Return the [x, y] coordinate for the center point of the cell that contains the specified text.  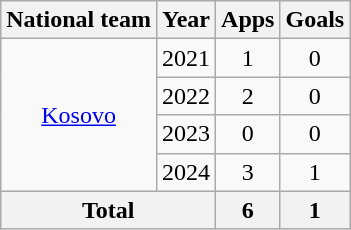
Goals [315, 20]
2024 [186, 172]
National team [79, 20]
2021 [186, 58]
Year [186, 20]
6 [248, 210]
2023 [186, 134]
Kosovo [79, 115]
Total [108, 210]
Apps [248, 20]
3 [248, 172]
2022 [186, 96]
2 [248, 96]
